Extract the (x, y) coordinate from the center of the cell holding the provided text.  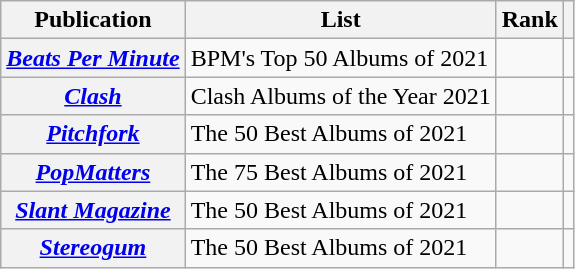
The 75 Best Albums of 2021 (340, 172)
BPM's Top 50 Albums of 2021 (340, 58)
Clash (93, 96)
Beats Per Minute (93, 58)
List (340, 20)
Pitchfork (93, 134)
Slant Magazine (93, 210)
Publication (93, 20)
Rank (530, 20)
PopMatters (93, 172)
Stereogum (93, 248)
Clash Albums of the Year 2021 (340, 96)
